Identify which cell holds the provided text, then report its (x, y) central coordinate. 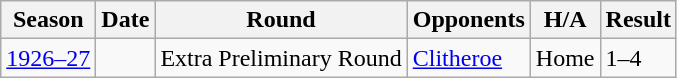
Date (126, 20)
Season (48, 20)
H/A (565, 20)
1–4 (638, 58)
Clitheroe (468, 58)
Result (638, 20)
Opponents (468, 20)
Extra Preliminary Round (281, 58)
Home (565, 58)
Round (281, 20)
1926–27 (48, 58)
